Determine the (x, y) coordinate at the center of the cell enclosing the given text.  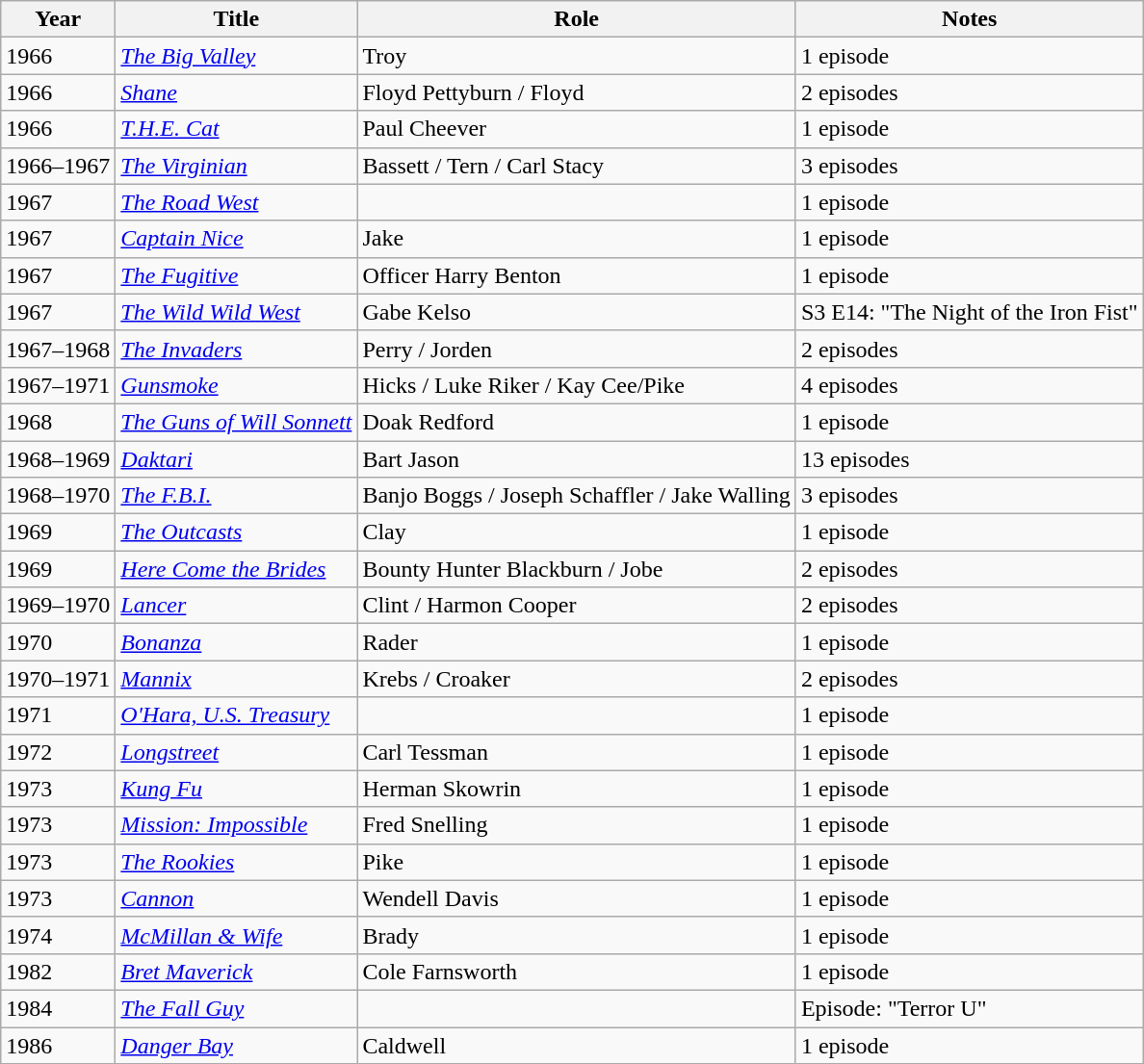
The Rookies (237, 862)
Year (58, 19)
Krebs / Croaker (577, 679)
Doak Redford (577, 422)
1984 (58, 1008)
Bassett / Tern / Carl Stacy (577, 166)
Wendell Davis (577, 898)
Troy (577, 56)
Herman Skowrin (577, 789)
1986 (58, 1045)
Officer Harry Benton (577, 275)
Danger Bay (237, 1045)
O'Hara, U.S. Treasury (237, 715)
1971 (58, 715)
Perry / Jorden (577, 349)
Bounty Hunter Blackburn / Jobe (577, 569)
Brady (577, 935)
1968–1970 (58, 496)
The Fugitive (237, 275)
Fred Snelling (577, 825)
Bret Maverick (237, 972)
McMillan & Wife (237, 935)
The Big Valley (237, 56)
Cannon (237, 898)
1967–1971 (58, 385)
1967–1968 (58, 349)
Cole Farnsworth (577, 972)
1966–1967 (58, 166)
Banjo Boggs / Joseph Schaffler / Jake Walling (577, 496)
Clint / Harmon Cooper (577, 606)
1968 (58, 422)
1972 (58, 752)
1974 (58, 935)
Floyd Pettyburn / Floyd (577, 92)
Notes (969, 19)
1970–1971 (58, 679)
Kung Fu (237, 789)
Longstreet (237, 752)
Captain Nice (237, 239)
1968–1969 (58, 459)
The Virginian (237, 166)
Gunsmoke (237, 385)
Gabe Kelso (577, 312)
4 episodes (969, 385)
Bonanza (237, 642)
The Invaders (237, 349)
Hicks / Luke Riker / Kay Cee/Pike (577, 385)
1969–1970 (58, 606)
Paul Cheever (577, 129)
Pike (577, 862)
Rader (577, 642)
The Wild Wild West (237, 312)
The F.B.I. (237, 496)
Lancer (237, 606)
13 episodes (969, 459)
Bart Jason (577, 459)
The Guns of Will Sonnett (237, 422)
Shane (237, 92)
Role (577, 19)
1970 (58, 642)
Mannix (237, 679)
The Outcasts (237, 532)
Jake (577, 239)
T.H.E. Cat (237, 129)
Title (237, 19)
S3 E14: "The Night of the Iron Fist" (969, 312)
Episode: "Terror U" (969, 1008)
Caldwell (577, 1045)
The Road West (237, 202)
1982 (58, 972)
Clay (577, 532)
Carl Tessman (577, 752)
The Fall Guy (237, 1008)
Here Come the Brides (237, 569)
Daktari (237, 459)
Mission: Impossible (237, 825)
